Locate the cell with the specified text and output its [x, y] center coordinate. 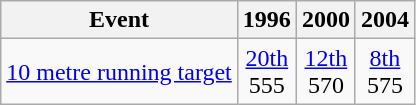
Event [120, 20]
10 metre running target [120, 72]
20th555 [266, 72]
8th575 [384, 72]
12th570 [326, 72]
2004 [384, 20]
2000 [326, 20]
1996 [266, 20]
